Pinpoint the cell where the given text exists, returning its (x, y) midpoint coordinate. 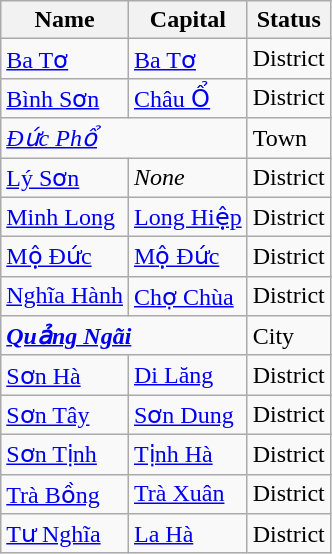
Sơn Tịnh (65, 454)
City (288, 336)
La Hà (188, 534)
Châu Ổ (188, 98)
Đức Phổ (124, 138)
Trà Xuân (188, 494)
Chợ Chùa (188, 296)
Status (288, 20)
Quảng Ngãi (124, 336)
Trà Bồng (65, 494)
Sơn Tây (65, 415)
Name (65, 20)
Bình Sơn (65, 98)
None (188, 178)
Nghĩa Hành (65, 296)
Sơn Hà (65, 375)
Di Lăng (188, 375)
Tư Nghĩa (65, 534)
Lý Sơn (65, 178)
Sơn Dung (188, 415)
Tịnh Hà (188, 454)
Town (288, 138)
Minh Long (65, 217)
Capital (188, 20)
Long Hiệp (188, 217)
